Output the (x, y) coordinate of the center of the cell containing the given text.  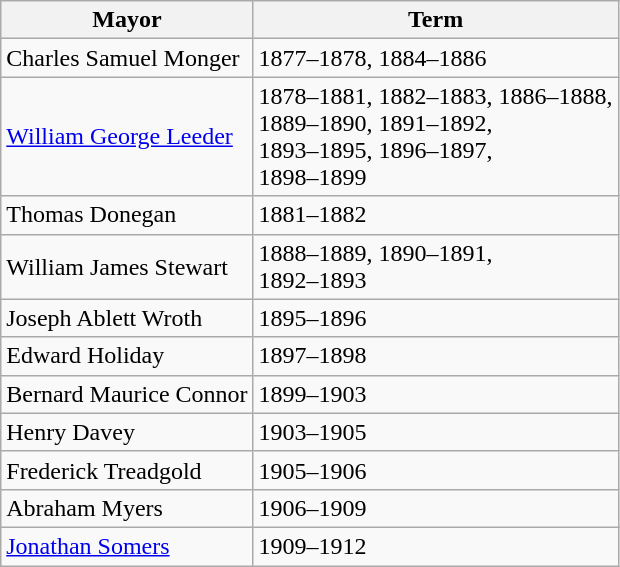
Frederick Treadgold (127, 470)
1881–1882 (436, 215)
Bernard Maurice Connor (127, 394)
William George Leeder (127, 136)
1906–1909 (436, 508)
1905–1906 (436, 470)
Jonathan Somers (127, 546)
Abraham Myers (127, 508)
1877–1878, 1884–1886 (436, 58)
Joseph Ablett Wroth (127, 318)
1897–1898 (436, 356)
1878–1881, 1882–1883, 1886–1888,1889–1890, 1891–1892,1893–1895, 1896–1897,1898–1899 (436, 136)
Mayor (127, 20)
William James Stewart (127, 266)
Henry Davey (127, 432)
1895–1896 (436, 318)
1903–1905 (436, 432)
Charles Samuel Monger (127, 58)
Edward Holiday (127, 356)
Term (436, 20)
1899–1903 (436, 394)
Thomas Donegan (127, 215)
1909–1912 (436, 546)
1888–1889, 1890–1891,1892–1893 (436, 266)
